Find where the given text appears and provide that cell's center as (x, y) coordinate. 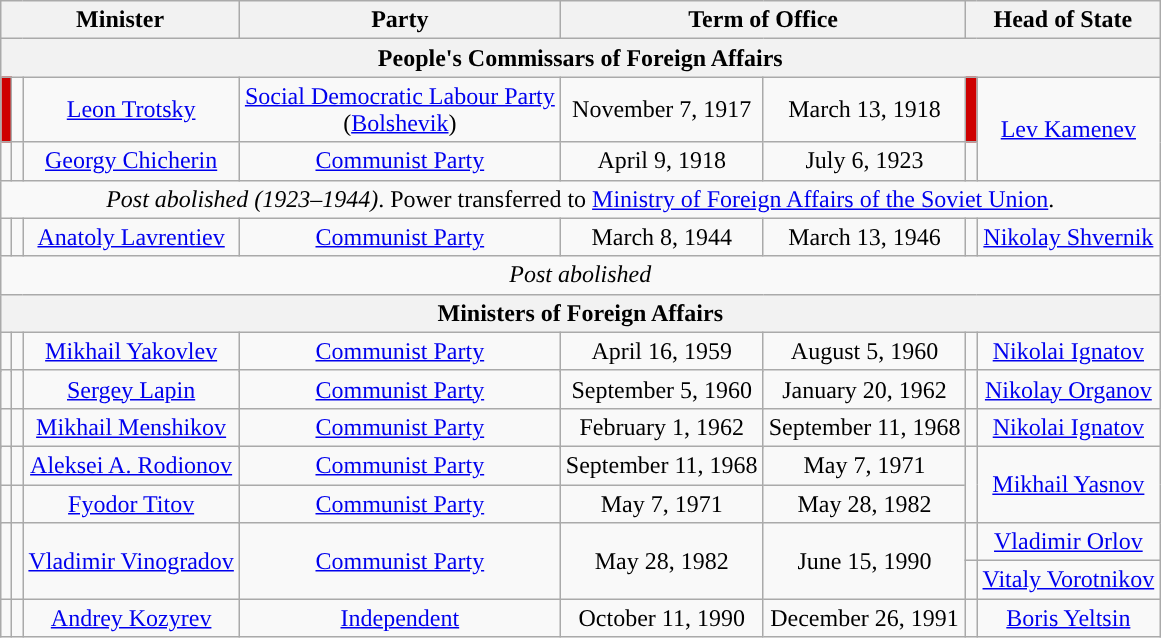
Term of Office (763, 20)
April 16, 1959 (662, 351)
Mikhail Menshikov (131, 427)
April 9, 1918 (662, 161)
Vladimir Orlov (1068, 542)
Anatoly Lavrentiev (131, 237)
Ministers of Foreign Affairs (580, 313)
October 11, 1990 (662, 618)
Head of State (1063, 20)
Fyodor Titov (131, 503)
September 5, 1960 (662, 389)
January 20, 1962 (864, 389)
November 7, 1917 (662, 110)
July 6, 1923 (864, 161)
Nikolay Organov (1068, 389)
Minister (120, 20)
Nikolay Shvernik (1068, 237)
March 13, 1946 (864, 237)
Social Democratic Labour Party(Bolshevik) (400, 110)
Lev Kamenev (1068, 128)
Boris Yeltsin (1068, 618)
Andrey Kozyrev (131, 618)
December 26, 1991 (864, 618)
Mikhail Yakovlev (131, 351)
February 1, 1962 (662, 427)
August 5, 1960 (864, 351)
March 8, 1944 (662, 237)
Mikhail Yasnov (1068, 484)
Vladimir Vinogradov (131, 561)
Post abolished (1923–1944). Power transferred to Ministry of Foreign Affairs of the Soviet Union. (580, 199)
March 13, 1918 (864, 110)
People's Commissars of Foreign Affairs (580, 58)
Aleksei A. Rodionov (131, 465)
Leon Trotsky (131, 110)
June 15, 1990 (864, 561)
Post abolished (580, 275)
Georgy Chicherin (131, 161)
Vitaly Vorotnikov (1068, 580)
Party (400, 20)
Sergey Lapin (131, 389)
Independent (400, 618)
